Pinpoint the cell where the given text exists, returning its [x, y] midpoint coordinate. 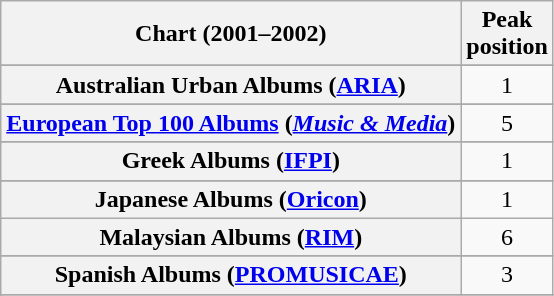
European Top 100 Albums (Music & Media) [231, 123]
Greek Albums (IFPI) [231, 161]
Japanese Albums (Oricon) [231, 199]
Spanish Albums (PROMUSICAE) [231, 275]
5 [507, 123]
Chart (2001–2002) [231, 34]
Malaysian Albums (RIM) [231, 237]
3 [507, 275]
Australian Urban Albums (ARIA) [231, 85]
Peakposition [507, 34]
6 [507, 237]
